Output the (x, y) coordinate of the center of the cell containing the given text.  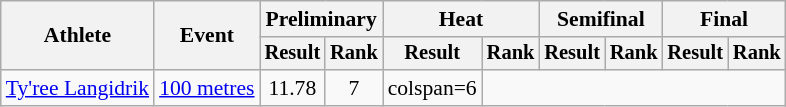
Athlete (78, 36)
7 (354, 88)
colspan=6 (432, 88)
Semifinal (600, 19)
Final (724, 19)
Ty'ree Langidrik (78, 88)
Event (206, 36)
11.78 (293, 88)
Preliminary (322, 19)
Heat (462, 19)
100 metres (206, 88)
